For the text-containing cell, return its midpoint in [x, y] coordinate format. 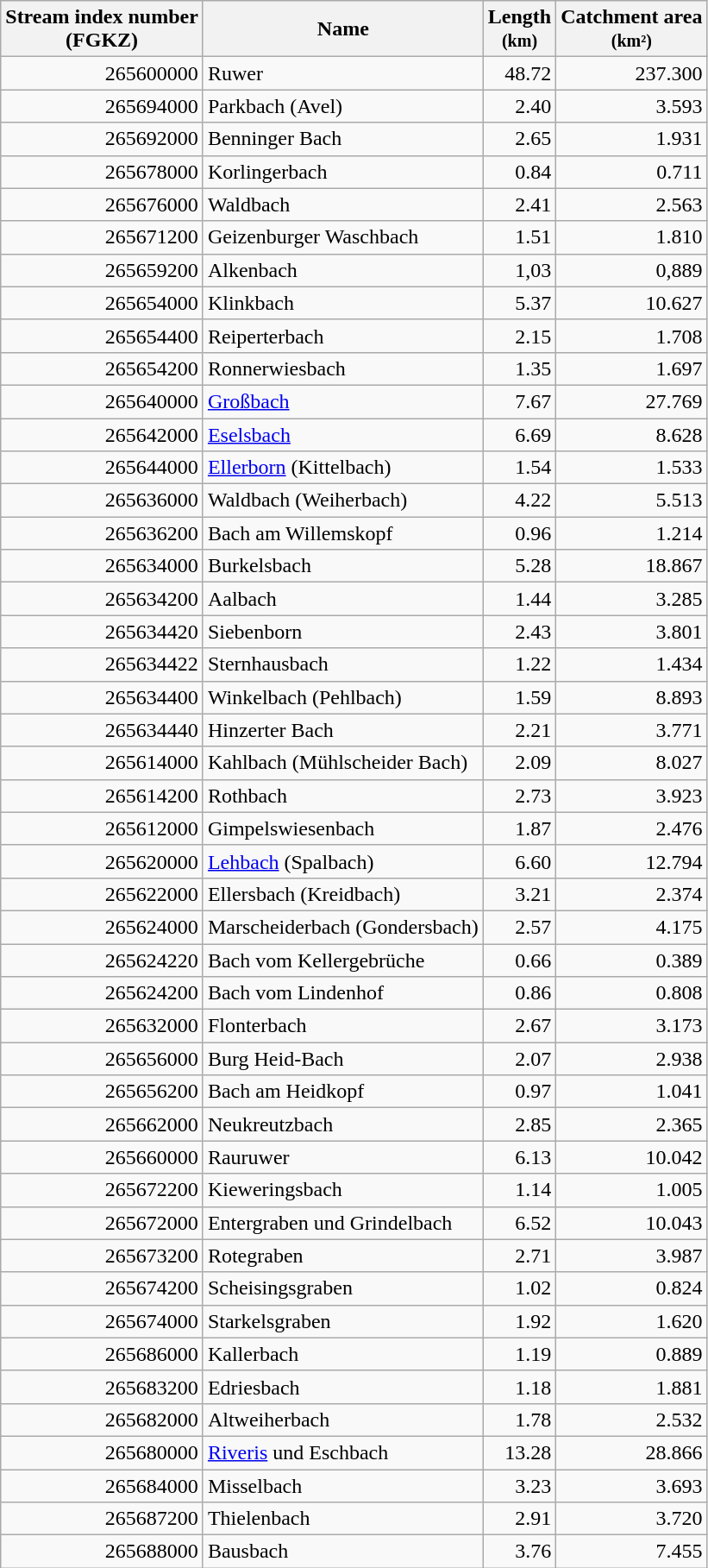
2.65 [519, 139]
265674000 [102, 1321]
18.867 [631, 566]
Korlingerbach [343, 172]
0,889 [631, 270]
237.300 [631, 73]
265632000 [102, 1026]
265684000 [102, 1485]
Edriesbach [343, 1387]
Waldbach [343, 205]
265614200 [102, 796]
2.41 [519, 205]
2.73 [519, 796]
265659200 [102, 270]
3.23 [519, 1485]
Winkelbach (Pehlbach) [343, 697]
Entergraben und Grindelbach [343, 1223]
2.532 [631, 1420]
1.214 [631, 533]
265654200 [102, 368]
1.92 [519, 1321]
265624000 [102, 927]
265634422 [102, 664]
Parkbach (Avel) [343, 106]
Ellersbach (Kreidbach) [343, 894]
Großbach [343, 401]
3.693 [631, 1485]
Geizenburger Waschbach [343, 237]
Misselbach [343, 1485]
Bausbach [343, 1552]
1.78 [519, 1420]
Eselsbach [343, 434]
1.533 [631, 468]
265688000 [102, 1552]
1.54 [519, 468]
Reiperterbach [343, 336]
265662000 [102, 1124]
Bach am Willemskopf [343, 533]
2.43 [519, 632]
5.28 [519, 566]
Alkenbach [343, 270]
4.175 [631, 927]
Aalbach [343, 599]
265642000 [102, 434]
6.60 [519, 861]
2.374 [631, 894]
3.285 [631, 599]
1.35 [519, 368]
265612000 [102, 828]
0.824 [631, 1288]
Altweiherbach [343, 1420]
1.19 [519, 1354]
2.71 [519, 1256]
265672200 [102, 1190]
0.389 [631, 960]
Starkelsgraben [343, 1321]
265674200 [102, 1288]
265682000 [102, 1420]
1.22 [519, 664]
5.37 [519, 303]
Rothbach [343, 796]
8.628 [631, 434]
Waldbach (Weiherbach) [343, 501]
1.810 [631, 237]
1.18 [519, 1387]
2.938 [631, 1059]
265654000 [102, 303]
265686000 [102, 1354]
265683200 [102, 1387]
265624220 [102, 960]
48.72 [519, 73]
0.711 [631, 172]
3.76 [519, 1552]
2.40 [519, 106]
3.987 [631, 1256]
265634200 [102, 599]
Benninger Bach [343, 139]
13.28 [519, 1452]
265634420 [102, 632]
Rotegraben [343, 1256]
Siebenborn [343, 632]
27.769 [631, 401]
7.67 [519, 401]
1.931 [631, 139]
265624200 [102, 993]
Name [343, 29]
3.771 [631, 730]
265676000 [102, 205]
6.13 [519, 1157]
Sternhausbach [343, 664]
2.07 [519, 1059]
265636000 [102, 501]
Kieweringsbach [343, 1190]
0.889 [631, 1354]
Burg Heid-Bach [343, 1059]
2.15 [519, 336]
1.708 [631, 336]
Flonterbach [343, 1026]
3.173 [631, 1026]
1.02 [519, 1288]
Thielenbach [343, 1519]
0.84 [519, 172]
3.923 [631, 796]
4.22 [519, 501]
0.808 [631, 993]
265644000 [102, 468]
265634440 [102, 730]
0.96 [519, 533]
265660000 [102, 1157]
Ellerborn (Kittelbach) [343, 468]
3.593 [631, 106]
1.881 [631, 1387]
0.66 [519, 960]
2.85 [519, 1124]
3.720 [631, 1519]
265694000 [102, 106]
265634000 [102, 566]
265687200 [102, 1519]
265680000 [102, 1452]
2.21 [519, 730]
10.627 [631, 303]
1.434 [631, 664]
265640000 [102, 401]
1.620 [631, 1321]
Scheisingsgraben [343, 1288]
1.697 [631, 368]
Hinzerter Bach [343, 730]
Burkelsbach [343, 566]
Lehbach (Spalbach) [343, 861]
Kahlbach (Mühlscheider Bach) [343, 763]
6.52 [519, 1223]
Ronnerwiesbach [343, 368]
Catchment area(km²) [631, 29]
3.21 [519, 894]
6.69 [519, 434]
Marscheiderbach (Gondersbach) [343, 927]
8.027 [631, 763]
10.042 [631, 1157]
1.59 [519, 697]
10.043 [631, 1223]
2.67 [519, 1026]
265600000 [102, 73]
265620000 [102, 861]
1.87 [519, 828]
Klinkbach [343, 303]
2.476 [631, 828]
1.005 [631, 1190]
1.44 [519, 599]
Bach vom Kellergebrüche [343, 960]
265673200 [102, 1256]
Gimpelswiesenbach [343, 828]
265656200 [102, 1092]
0.86 [519, 993]
5.513 [631, 501]
265636200 [102, 533]
Stream index number(FGKZ) [102, 29]
265678000 [102, 172]
Neukreutzbach [343, 1124]
1.51 [519, 237]
3.801 [631, 632]
1,03 [519, 270]
7.455 [631, 1552]
265692000 [102, 139]
2.563 [631, 205]
265654400 [102, 336]
28.866 [631, 1452]
265622000 [102, 894]
Rauruwer [343, 1157]
265671200 [102, 237]
0.97 [519, 1092]
265614000 [102, 763]
1.14 [519, 1190]
1.041 [631, 1092]
12.794 [631, 861]
Bach am Heidkopf [343, 1092]
Kallerbach [343, 1354]
2.91 [519, 1519]
Bach vom Lindenhof [343, 993]
2.365 [631, 1124]
265672000 [102, 1223]
265634400 [102, 697]
Length(km) [519, 29]
265656000 [102, 1059]
Riveris und Eschbach [343, 1452]
2.09 [519, 763]
2.57 [519, 927]
8.893 [631, 697]
Ruwer [343, 73]
